Scan for the cell matching the given text and deliver its [x, y] coordinate at center. 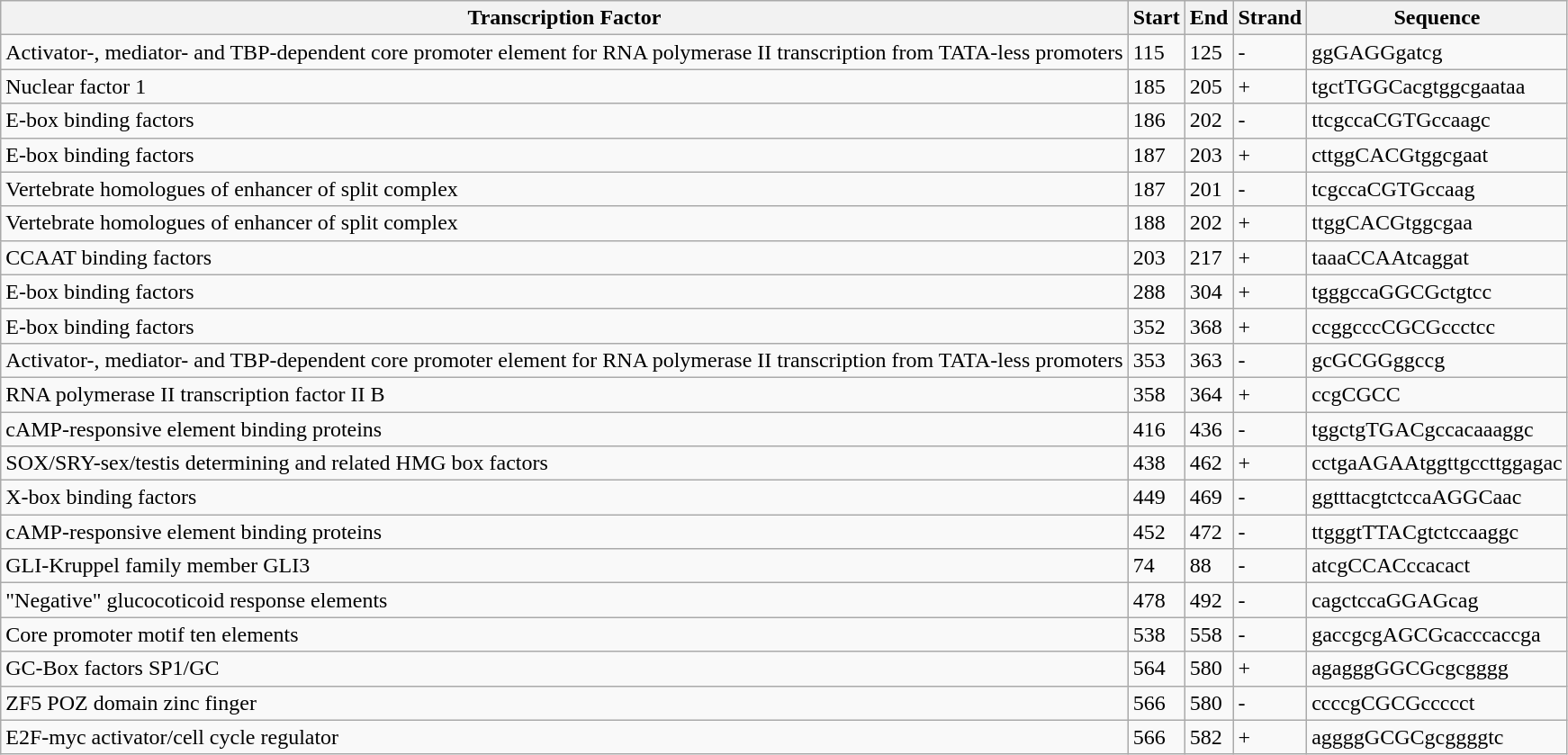
125 [1209, 52]
tcgccaCGTGccaag [1437, 189]
364 [1209, 394]
469 [1209, 498]
ttggCACGtggcgaa [1437, 223]
atcgCCACccacact [1437, 566]
Core promoter motif ten elements [564, 634]
538 [1156, 634]
E2F-myc activator/cell cycle regulator [564, 737]
Transcription Factor [564, 18]
Sequence [1437, 18]
ggtttacgtctccaAGGCaac [1437, 498]
Nuclear factor 1 [564, 86]
ggGAGGgatcg [1437, 52]
452 [1156, 532]
186 [1156, 121]
X-box binding factors [564, 498]
agagggGGCGcgcgggg [1437, 669]
GC-Box factors SP1/GC [564, 669]
tgggccaGGCGctgtcc [1437, 292]
115 [1156, 52]
Start [1156, 18]
352 [1156, 326]
ccggcccCGCGccctcc [1437, 326]
438 [1156, 463]
gaccgcgAGCGcacccaccga [1437, 634]
RNA polymerase II transcription factor II B [564, 394]
tgctTGGCacgtggcgaataa [1437, 86]
SOX/SRY-sex/testis determining and related HMG box factors [564, 463]
aggggGCGCgcggggtc [1437, 737]
582 [1209, 737]
74 [1156, 566]
cttggCACGtggcgaat [1437, 155]
449 [1156, 498]
tggctgTGACgccacaaaggc [1437, 429]
ccgCGCC [1437, 394]
492 [1209, 600]
201 [1209, 189]
478 [1156, 600]
416 [1156, 429]
taaaCCAAtcaggat [1437, 257]
363 [1209, 360]
CCAAT binding factors [564, 257]
358 [1156, 394]
205 [1209, 86]
ccccgCGCGccccct [1437, 703]
472 [1209, 532]
368 [1209, 326]
185 [1156, 86]
"Negative" glucocoticoid response elements [564, 600]
ttcgccaCGTGccaagc [1437, 121]
558 [1209, 634]
End [1209, 18]
564 [1156, 669]
462 [1209, 463]
436 [1209, 429]
ttgggtTTACgtctccaaggc [1437, 532]
353 [1156, 360]
cctgaAGAAtggttgccttggagac [1437, 463]
gcGCGGggccg [1437, 360]
217 [1209, 257]
GLI-Kruppel family member GLI3 [564, 566]
cagctccaGGAGcag [1437, 600]
ZF5 POZ domain zinc finger [564, 703]
Strand [1270, 18]
88 [1209, 566]
188 [1156, 223]
288 [1156, 292]
304 [1209, 292]
